Detect which cell encompasses the target text, then output its (x, y) center coordinate. 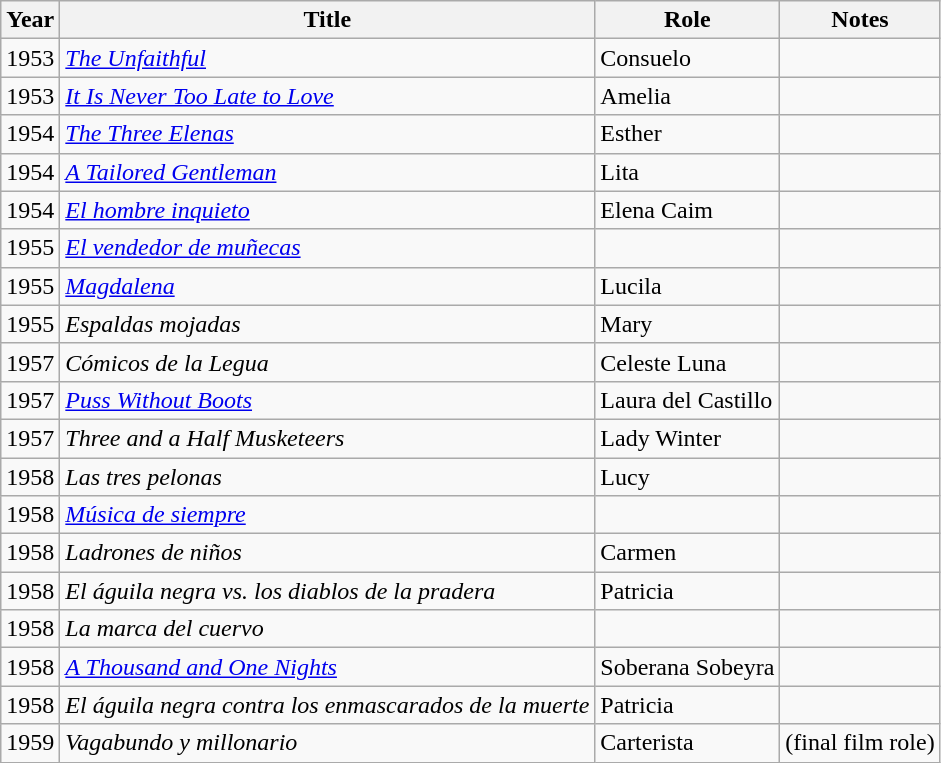
A Thousand and One Nights (328, 667)
Las tres pelonas (328, 477)
Cómicos de la Legua (328, 362)
(final film role) (860, 743)
Notes (860, 20)
Title (328, 20)
Música de siempre (328, 515)
Laura del Castillo (688, 400)
Elena Caim (688, 210)
Vagabundo y millonario (328, 743)
Espaldas mojadas (328, 324)
Celeste Luna (688, 362)
Ladrones de niños (328, 553)
Soberana Sobeyra (688, 667)
El águila negra contra los enmascarados de la muerte (328, 705)
The Unfaithful (328, 58)
Mary (688, 324)
Carmen (688, 553)
Amelia (688, 96)
Lucy (688, 477)
El vendedor de muñecas (328, 248)
It Is Never Too Late to Love (328, 96)
Esther (688, 134)
Three and a Half Musketeers (328, 438)
A Tailored Gentleman (328, 172)
Consuelo (688, 58)
El hombre inquieto (328, 210)
Magdalena (328, 286)
Lucila (688, 286)
Role (688, 20)
La marca del cuervo (328, 629)
Lady Winter (688, 438)
Year (30, 20)
Puss Without Boots (328, 400)
El águila negra vs. los diablos de la pradera (328, 591)
The Three Elenas (328, 134)
Carterista (688, 743)
Lita (688, 172)
1959 (30, 743)
